Return the (X, Y) coordinate for the center point of the cell that contains the specified text.  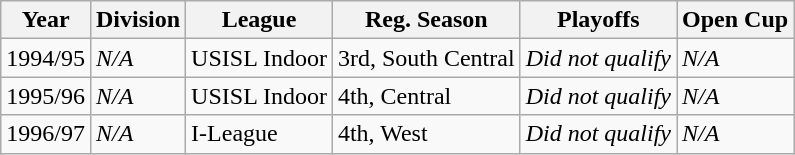
Playoffs (598, 20)
Year (46, 20)
1996/97 (46, 134)
1994/95 (46, 58)
4th, Central (426, 96)
Division (138, 20)
League (260, 20)
Reg. Season (426, 20)
3rd, South Central (426, 58)
Open Cup (736, 20)
4th, West (426, 134)
1995/96 (46, 96)
I-League (260, 134)
